Locate the cell with the specified text and output its [X, Y] center coordinate. 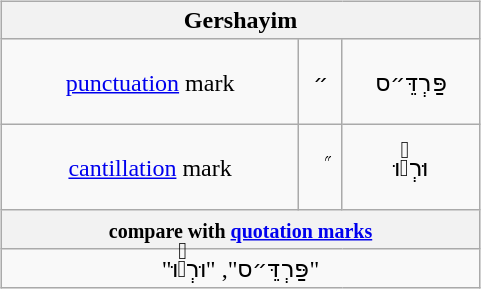
compare with quotation marks [240, 229]
Gershayim [240, 20]
cantillation mark [150, 168]
punctuation mark [150, 82]
"פַּרְדֵּ״ס", "וּרְד֞וּ" [240, 268]
וּרְד֞וּ [411, 168]
פַּרְדֵּ״ס [411, 82]
֞ [320, 168]
״ [320, 82]
